For the text-containing cell, return its midpoint in [x, y] coordinate format. 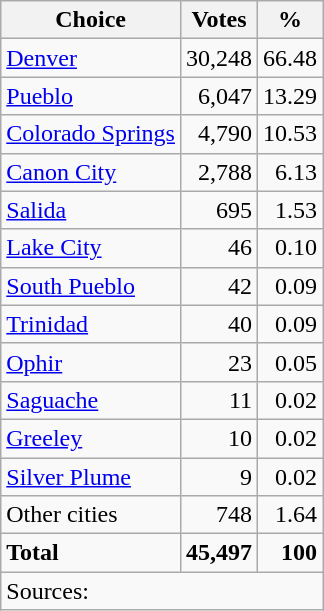
Votes [218, 20]
Colorado Springs [91, 134]
Total [91, 553]
23 [218, 362]
0.10 [290, 248]
1.64 [290, 515]
Trinidad [91, 324]
66.48 [290, 58]
30,248 [218, 58]
South Pueblo [91, 286]
% [290, 20]
6,047 [218, 96]
Other cities [91, 515]
748 [218, 515]
Saguache [91, 400]
1.53 [290, 210]
695 [218, 210]
Ophir [91, 362]
Lake City [91, 248]
9 [218, 477]
Greeley [91, 438]
Salida [91, 210]
10 [218, 438]
42 [218, 286]
13.29 [290, 96]
Silver Plume [91, 477]
46 [218, 248]
45,497 [218, 553]
Pueblo [91, 96]
4,790 [218, 134]
2,788 [218, 172]
6.13 [290, 172]
Denver [91, 58]
100 [290, 553]
Canon City [91, 172]
Choice [91, 20]
40 [218, 324]
11 [218, 400]
Sources: [162, 591]
10.53 [290, 134]
0.05 [290, 362]
